Find where the given text appears and provide that cell's center as (X, Y) coordinate. 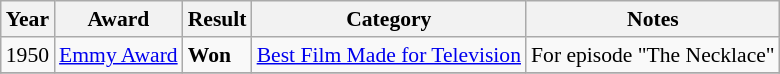
Result (218, 19)
Notes (653, 19)
Year (28, 19)
Won (218, 55)
For episode "The Necklace" (653, 55)
1950 (28, 55)
Emmy Award (118, 55)
Best Film Made for Television (389, 55)
Category (389, 19)
Award (118, 19)
